Extract the (X, Y) coordinate from the center of the cell holding the provided text.  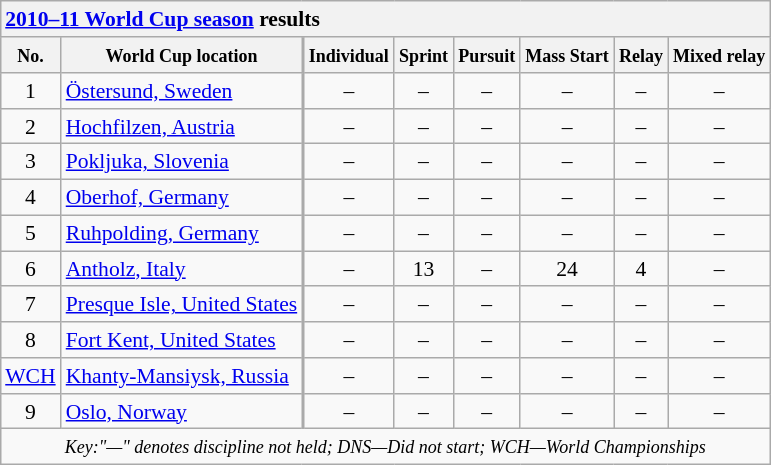
3 (30, 162)
6 (30, 269)
7 (30, 304)
Antholz, Italy (182, 269)
Hochfilzen, Austria (182, 126)
1 (30, 91)
Pokljuka, Slovenia (182, 162)
13 (424, 269)
Individual (349, 55)
Oslo, Norway (182, 411)
8 (30, 340)
Mass Start (567, 55)
Oberhof, Germany (182, 197)
Ruhpolding, Germany (182, 233)
WCH (30, 376)
Sprint (424, 55)
Khanty-Mansiysk, Russia (182, 376)
World Cup location (182, 55)
Mixed relay (719, 55)
No. (30, 55)
5 (30, 233)
2010–11 World Cup season results (385, 19)
Relay (641, 55)
Fort Kent, United States (182, 340)
Östersund, Sweden (182, 91)
24 (567, 269)
Presque Isle, United States (182, 304)
9 (30, 411)
Pursuit (486, 55)
2 (30, 126)
Key:"—" denotes discipline not held; DNS—Did not start; WCH—World Championships (385, 447)
